Pinpoint the cell where the given text exists, returning its [x, y] midpoint coordinate. 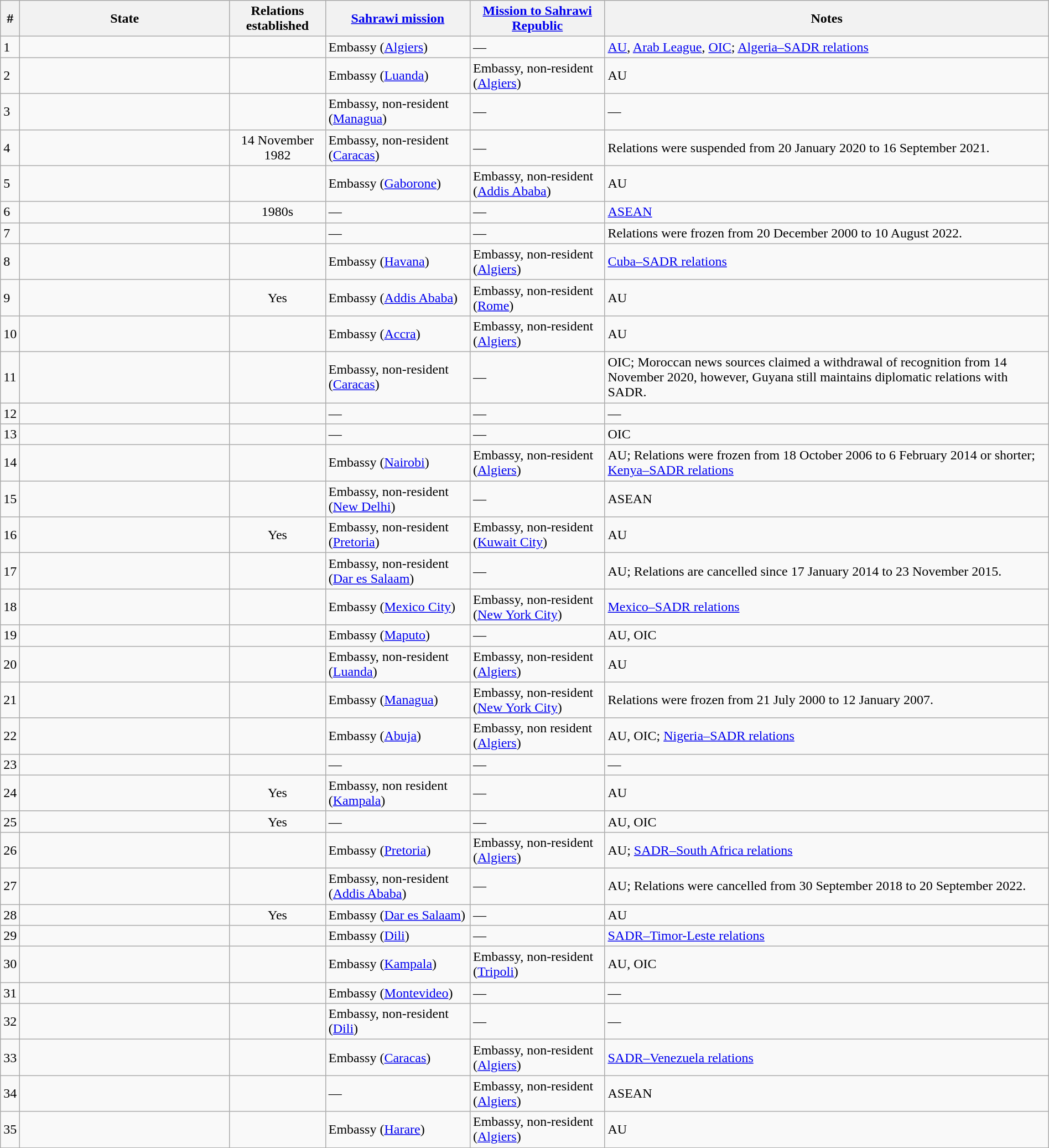
Embassy, non-resident (Luanda) [397, 664]
AU; SADR–South Africa relations [827, 850]
Mexico–SADR relations [827, 607]
# [10, 19]
Embassy (Harare) [397, 1129]
AU; Relations are cancelled since 17 January 2014 to 23 November 2015. [827, 571]
26 [10, 850]
Relations were frozen from 21 July 2000 to 12 January 2007. [827, 700]
28 [10, 915]
Embassy (Accra) [397, 333]
Embassy (Pretoria) [397, 850]
Mission to Sahrawi Republic [537, 19]
8 [10, 261]
Embassy, non-resident (Tripoli) [537, 964]
35 [10, 1129]
32 [10, 1022]
29 [10, 936]
Relations established [278, 19]
11 [10, 377]
22 [10, 736]
AU; Relations were frozen from 18 October 2006 to 6 February 2014 or shorter; Kenya–SADR relations [827, 463]
Embassy, non resident (Algiers) [537, 736]
6 [10, 212]
Embassy (Kampala) [397, 964]
3 [10, 112]
Cuba–SADR relations [827, 261]
AU; Relations were cancelled from 30 September 2018 to 20 September 2022. [827, 886]
State [125, 19]
16 [10, 535]
31 [10, 993]
Embassy (Managua) [397, 700]
Embassy, non resident (Kampala) [397, 793]
AU, OIC; Nigeria–SADR relations [827, 736]
Embassy, non-resident (Rome) [537, 298]
Embassy, non-resident (New Delhi) [397, 499]
18 [10, 607]
OIC; Moroccan news sources claimed a withdrawal of recognition from 14 November 2020, however, Guyana still maintains diplomatic relations with SADR. [827, 377]
1 [10, 47]
Embassy (Mexico City) [397, 607]
Embassy (Abuja) [397, 736]
21 [10, 700]
19 [10, 635]
Embassy (Maputo) [397, 635]
Embassy (Dili) [397, 936]
AU, Arab League, OIC; Algeria–SADR relations [827, 47]
Embassy (Gaborone) [397, 184]
SADR–Timor-Leste relations [827, 936]
Embassy (Luanda) [397, 75]
Embassy (Dar es Salaam) [397, 915]
14 November 1982 [278, 147]
Relations were frozen from 20 December 2000 to 10 August 2022. [827, 233]
14 [10, 463]
9 [10, 298]
Embassy, non-resident (Managua) [397, 112]
1980s [278, 212]
25 [10, 821]
30 [10, 964]
27 [10, 886]
13 [10, 435]
Embassy, non-resident (Pretoria) [397, 535]
15 [10, 499]
4 [10, 147]
12 [10, 413]
5 [10, 184]
Embassy (Montevideo) [397, 993]
33 [10, 1057]
OIC [827, 435]
Embassy, non-resident (Dar es Salaam) [397, 571]
Notes [827, 19]
Sahrawi mission [397, 19]
Embassy (Algiers) [397, 47]
34 [10, 1094]
20 [10, 664]
SADR–Venezuela relations [827, 1057]
Embassy (Caracas) [397, 1057]
Embassy (Nairobi) [397, 463]
7 [10, 233]
Embassy (Addis Ababa) [397, 298]
Relations were suspended from 20 January 2020 to 16 September 2021. [827, 147]
24 [10, 793]
17 [10, 571]
Embassy, non-resident (Dili) [397, 1022]
10 [10, 333]
Embassy, non-resident (Kuwait City) [537, 535]
23 [10, 764]
2 [10, 75]
Embassy (Havana) [397, 261]
